Locate the cell with the specified text and output its [x, y] center coordinate. 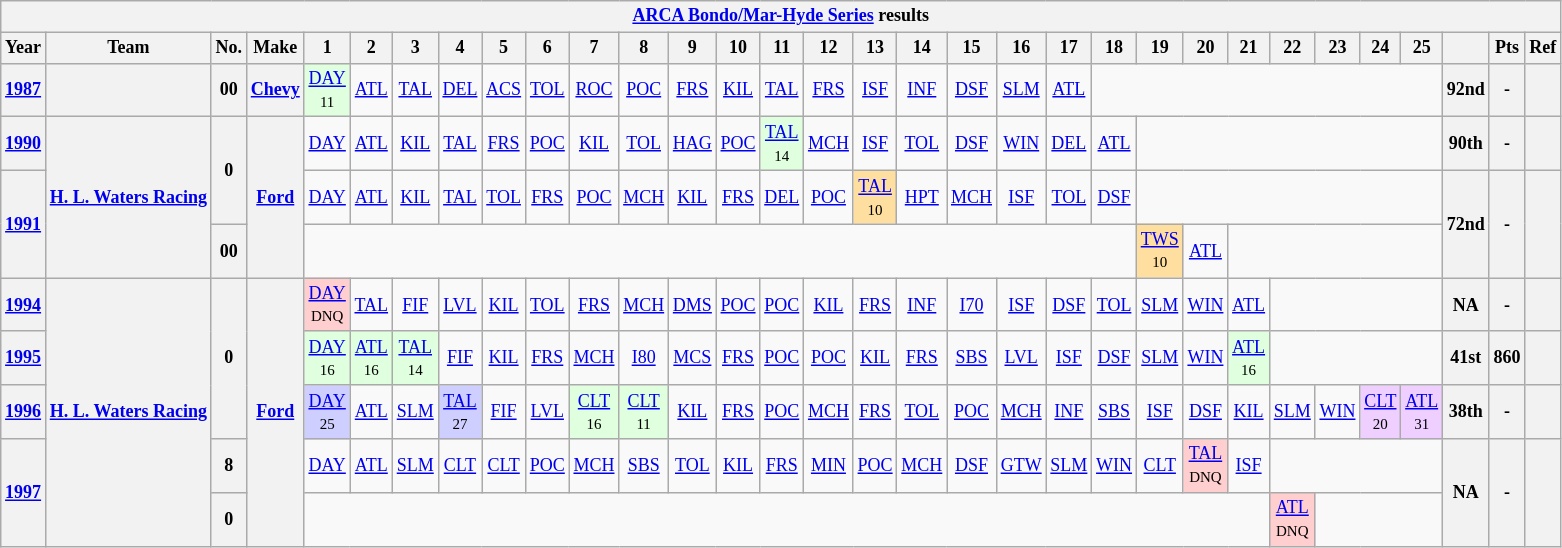
TWS10 [1160, 251]
19 [1160, 48]
ROC [594, 90]
18 [1114, 48]
23 [1338, 48]
72nd [1466, 224]
MCS [693, 358]
12 [829, 48]
2 [371, 48]
1987 [24, 90]
17 [1069, 48]
7 [594, 48]
1995 [24, 358]
Make [275, 48]
GTW [1021, 466]
90th [1466, 144]
ACS [504, 90]
1996 [24, 412]
22 [1292, 48]
1990 [24, 144]
TALDNQ [1206, 466]
14 [922, 48]
TAL10 [875, 197]
DAY16 [327, 358]
21 [1249, 48]
CLT11 [644, 412]
Pts [1507, 48]
I70 [972, 305]
24 [1380, 48]
DAY11 [327, 90]
6 [547, 48]
ATL31 [1422, 412]
4 [460, 48]
5 [504, 48]
I80 [644, 358]
1 [327, 48]
MIN [829, 466]
860 [1507, 358]
92nd [1466, 90]
CLT16 [594, 412]
ARCA Bondo/Mar-Hyde Series results [781, 16]
TAL27 [460, 412]
Chevy [275, 90]
11 [782, 48]
41st [1466, 358]
38th [1466, 412]
CLT20 [1380, 412]
13 [875, 48]
No. [228, 48]
ATLDNQ [1292, 519]
DMS [693, 305]
15 [972, 48]
1997 [24, 492]
25 [1422, 48]
HPT [922, 197]
20 [1206, 48]
DAYDNQ [327, 305]
1994 [24, 305]
Team [128, 48]
DAY25 [327, 412]
9 [693, 48]
1991 [24, 224]
HAG [693, 144]
10 [738, 48]
16 [1021, 48]
Year [24, 48]
3 [415, 48]
Ref [1543, 48]
